Capture the cell that displays the provided text and extract its (X, Y) central coordinate. 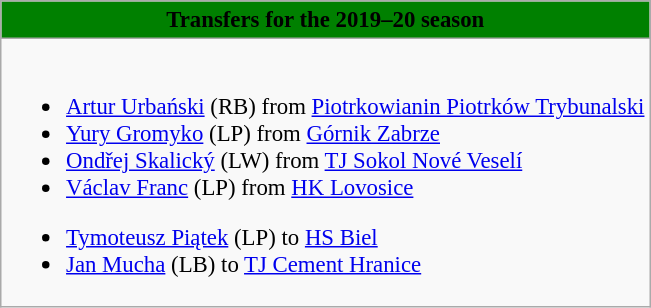
Transfers for the 2019–20 season (326, 20)
